Determine the (x, y) coordinate at the center of the cell enclosing the given text.  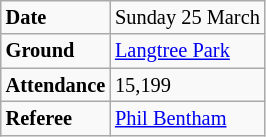
Sunday 25 March (188, 17)
Referee (56, 118)
Phil Bentham (188, 118)
Attendance (56, 85)
15,199 (188, 85)
Date (56, 17)
Ground (56, 51)
Langtree Park (188, 51)
